Determine the [X, Y] coordinate at the center of the cell enclosing the given text.  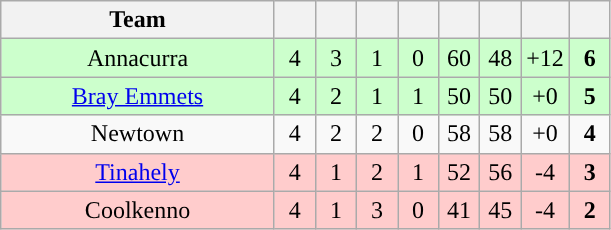
Newtown [138, 134]
Coolkenno [138, 210]
56 [500, 172]
45 [500, 210]
Team [138, 20]
6 [590, 58]
48 [500, 58]
5 [590, 96]
Annacurra [138, 58]
Tinahely [138, 172]
+12 [546, 58]
52 [460, 172]
41 [460, 210]
60 [460, 58]
Bray Emmets [138, 96]
